Determine the [x, y] coordinate at the center of the cell enclosing the given text.  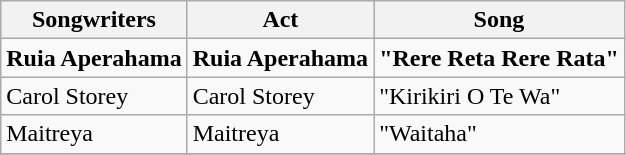
Songwriters [94, 20]
"Kirikiri O Te Wa" [500, 96]
"Waitaha" [500, 134]
Song [500, 20]
Act [280, 20]
"Rere Reta Rere Rata" [500, 58]
